Return (X, Y) of the center of cell containing provided text 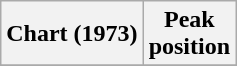
Chart (1973) (72, 34)
Peakposition (189, 34)
